Return (X, Y) of the center of cell containing provided text 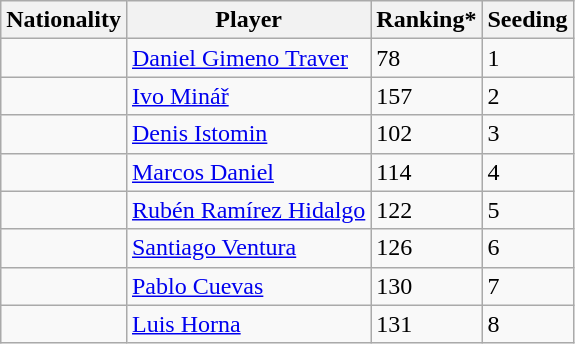
126 (426, 248)
2 (528, 96)
Denis Istomin (248, 134)
Player (248, 20)
Marcos Daniel (248, 172)
7 (528, 286)
Santiago Ventura (248, 248)
131 (426, 324)
Daniel Gimeno Traver (248, 58)
Luis Horna (248, 324)
6 (528, 248)
78 (426, 58)
Seeding (528, 20)
5 (528, 210)
Ranking* (426, 20)
Rubén Ramírez Hidalgo (248, 210)
1 (528, 58)
3 (528, 134)
Nationality (64, 20)
8 (528, 324)
Pablo Cuevas (248, 286)
102 (426, 134)
4 (528, 172)
Ivo Minář (248, 96)
130 (426, 286)
122 (426, 210)
157 (426, 96)
114 (426, 172)
